Capture the cell that displays the provided text and extract its [x, y] central coordinate. 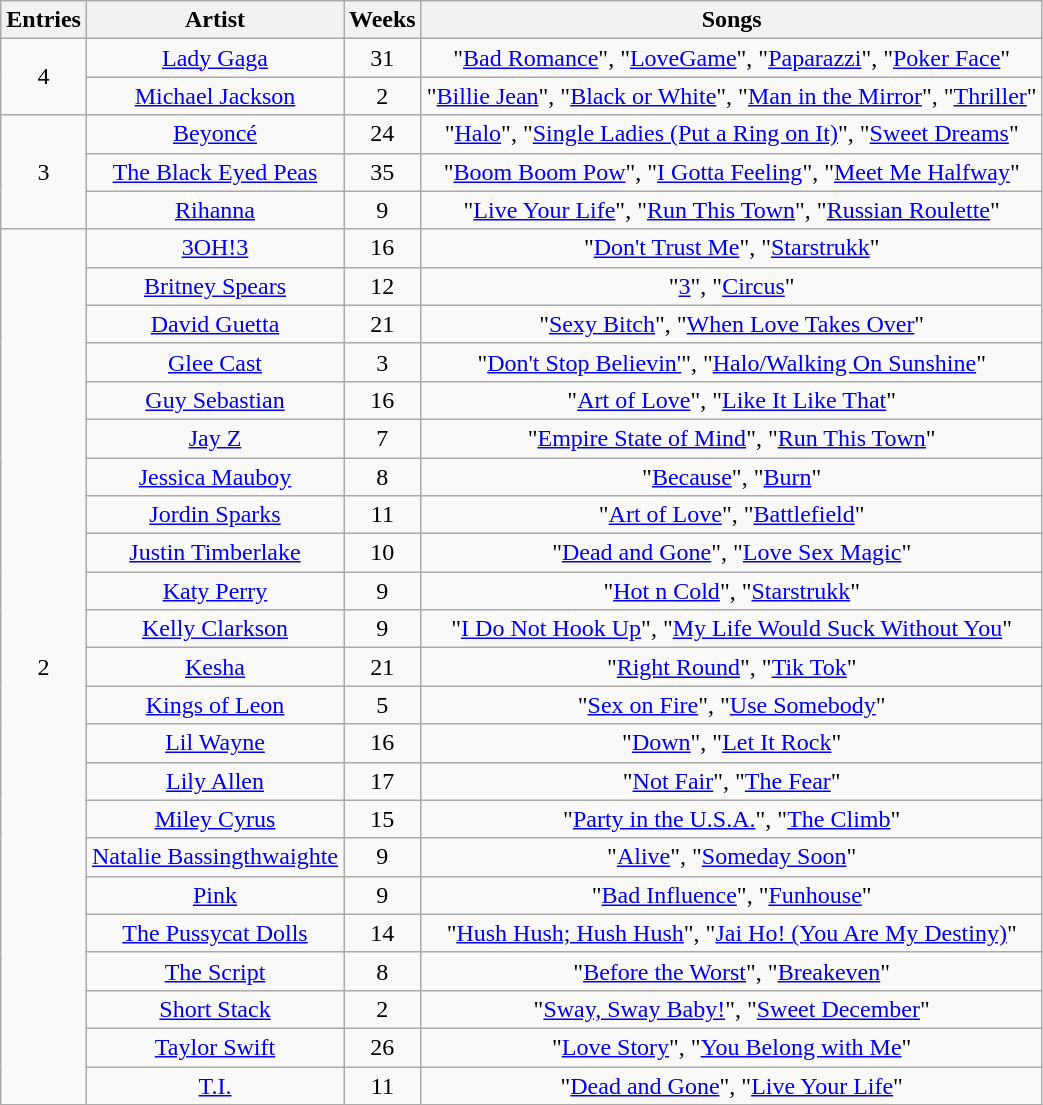
3OH!3 [214, 248]
"Party in the U.S.A.", "The Climb" [732, 819]
"Because", "Burn" [732, 477]
14 [383, 933]
"Bad Influence", "Funhouse" [732, 895]
5 [383, 705]
"Right Round", "Tik Tok" [732, 667]
Kesha [214, 667]
Britney Spears [214, 286]
"Sway, Sway Baby!", "Sweet December" [732, 1009]
Lil Wayne [214, 743]
"Alive", "Someday Soon" [732, 857]
"Hot n Cold", "Starstrukk" [732, 591]
Taylor Swift [214, 1047]
10 [383, 553]
Rihanna [214, 210]
Jay Z [214, 438]
Weeks [383, 20]
Natalie Bassingthwaighte [214, 857]
26 [383, 1047]
Jessica Mauboy [214, 477]
17 [383, 781]
Short Stack [214, 1009]
"Billie Jean", "Black or White", "Man in the Mirror", "Thriller" [732, 96]
Kings of Leon [214, 705]
"Live Your Life", "Run This Town", "Russian Roulette" [732, 210]
"Down", "Let It Rock" [732, 743]
Beyoncé [214, 134]
David Guetta [214, 324]
31 [383, 58]
"Sexy Bitch", "When Love Takes Over" [732, 324]
Pink [214, 895]
"Halo", "Single Ladies (Put a Ring on It)", "Sweet Dreams" [732, 134]
Lady Gaga [214, 58]
"Boom Boom Pow", "I Gotta Feeling", "Meet Me Halfway" [732, 172]
The Script [214, 971]
Katy Perry [214, 591]
"Art of Love", "Battlefield" [732, 515]
"3", "Circus" [732, 286]
12 [383, 286]
Entries [44, 20]
4 [44, 77]
Michael Jackson [214, 96]
The Black Eyed Peas [214, 172]
Jordin Sparks [214, 515]
Glee Cast [214, 362]
T.I. [214, 1085]
7 [383, 438]
Artist [214, 20]
"Before the Worst", "Breakeven" [732, 971]
"Love Story", "You Belong with Me" [732, 1047]
"Hush Hush; Hush Hush", "Jai Ho! (You Are My Destiny)" [732, 933]
"Empire State of Mind", "Run This Town" [732, 438]
35 [383, 172]
Songs [732, 20]
"I Do Not Hook Up", "My Life Would Suck Without You" [732, 629]
"Dead and Gone", "Love Sex Magic" [732, 553]
"Art of Love", "Like It Like That" [732, 400]
"Bad Romance", "LoveGame", "Paparazzi", "Poker Face" [732, 58]
"Don't Stop Believin'", "Halo/Walking On Sunshine" [732, 362]
"Sex on Fire", "Use Somebody" [732, 705]
15 [383, 819]
The Pussycat Dolls [214, 933]
Guy Sebastian [214, 400]
Kelly Clarkson [214, 629]
Lily Allen [214, 781]
Miley Cyrus [214, 819]
"Dead and Gone", "Live Your Life" [732, 1085]
"Not Fair", "The Fear" [732, 781]
24 [383, 134]
"Don't Trust Me", "Starstrukk" [732, 248]
Justin Timberlake [214, 553]
